Return [X, Y] of the center of cell containing provided text 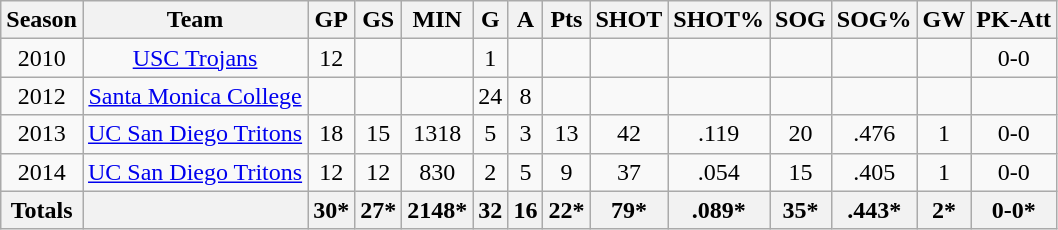
2013 [42, 134]
79* [629, 210]
2014 [42, 172]
A [526, 20]
2* [944, 210]
PK-Att [1014, 20]
SHOT% [719, 20]
37 [629, 172]
8 [526, 96]
Season [42, 20]
.119 [719, 134]
1318 [438, 134]
.443* [874, 210]
2010 [42, 58]
30* [332, 210]
18 [332, 134]
Pts [566, 20]
GW [944, 20]
USC Trojans [194, 58]
20 [801, 134]
42 [629, 134]
.405 [874, 172]
27* [378, 210]
16 [526, 210]
9 [566, 172]
.054 [719, 172]
.476 [874, 134]
Team [194, 20]
MIN [438, 20]
.089* [719, 210]
SHOT [629, 20]
2 [490, 172]
13 [566, 134]
830 [438, 172]
Santa Monica College [194, 96]
SOG [801, 20]
G [490, 20]
GP [332, 20]
35* [801, 210]
0-0* [1014, 210]
Totals [42, 210]
22* [566, 210]
SOG% [874, 20]
24 [490, 96]
2012 [42, 96]
3 [526, 134]
2148* [438, 210]
GS [378, 20]
32 [490, 210]
